Extract the (X, Y) coordinate from the center of the cell holding the provided text.  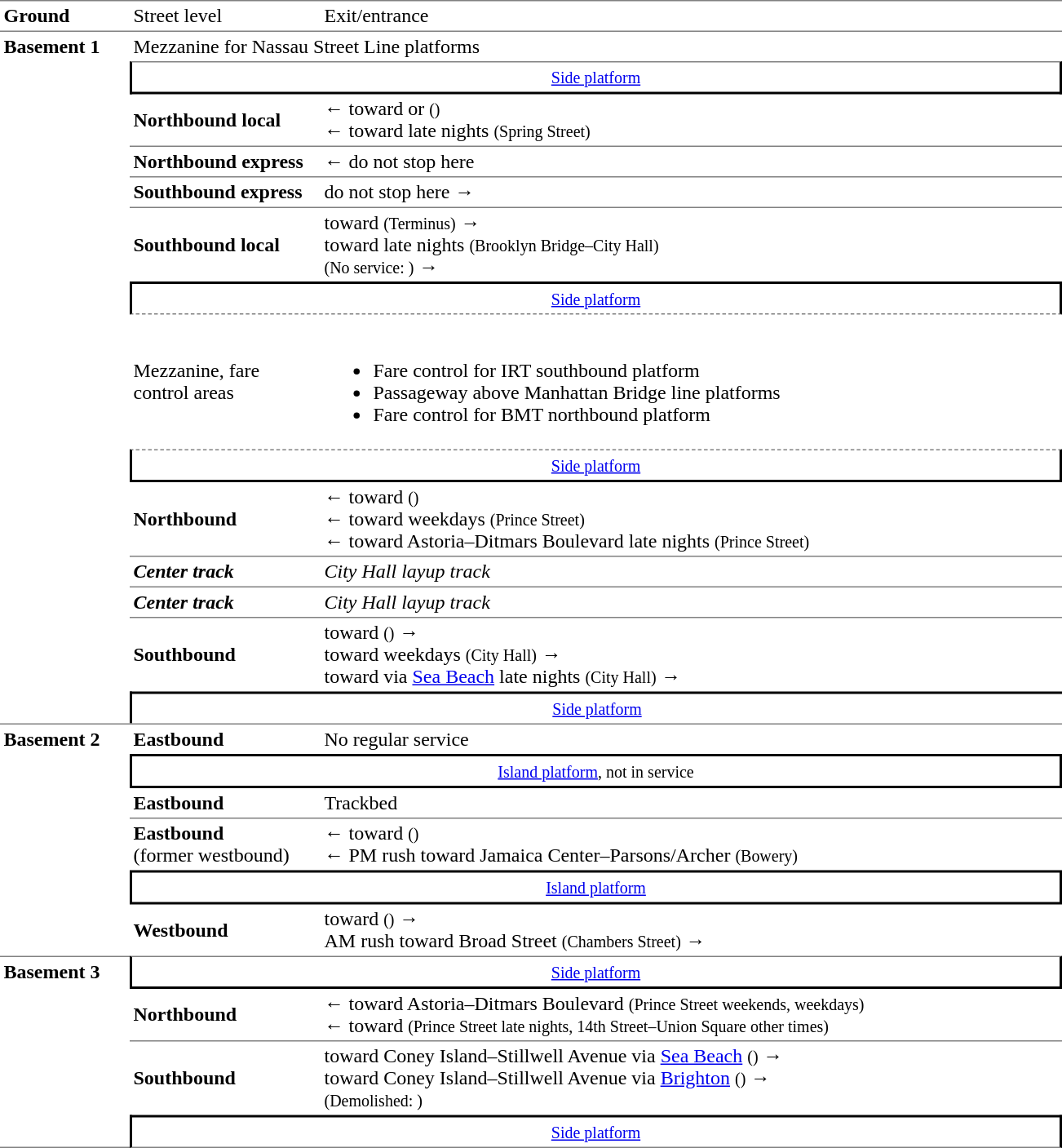
toward () → AM rush toward Broad Street (Chambers Street) → (692, 930)
← toward ()← toward weekdays (Prince Street)← toward Astoria–Ditmars Boulevard late nights (Prince Street) (692, 519)
toward (Terminus) → toward late nights (Brooklyn Bridge–City Hall) (No service: ) → (692, 245)
Southbound express (225, 192)
Mezzanine, fare control areas (225, 382)
No regular service (692, 738)
Southbound local (225, 245)
Westbound (225, 930)
Mezzanine for Nassau Street Line platforms (595, 47)
Island platform, not in service (595, 771)
toward Coney Island–Stillwell Avenue via Sea Beach () → toward Coney Island–Stillwell Avenue via Brighton () → (Demolished: ) (692, 1078)
Fare control for IRT southbound platformPassageway above Manhattan Bridge line platformsFare control for BMT northbound platform (692, 382)
← toward ()← PM rush toward Jamaica Center–Parsons/Archer (Bowery) (692, 845)
Trackbed (692, 804)
Street level (225, 16)
Northbound local (225, 121)
Basement 2 (65, 839)
Basement 1 (65, 377)
Island platform (595, 887)
← toward Astoria–Ditmars Boulevard (Prince Street weekends, weekdays)← toward (Prince Street late nights, 14th Street–Union Square other times) (692, 1015)
Exit/entrance (692, 16)
do not stop here → (692, 192)
← toward or ()← toward late nights (Spring Street) (692, 121)
Northbound express (225, 161)
Ground (65, 16)
toward () → toward weekdays (City Hall) → toward via Sea Beach late nights (City Hall) → (692, 654)
← do not stop here (692, 161)
Eastbound(former westbound) (225, 845)
